Scan for the cell matching the given text and deliver its [x, y] coordinate at center. 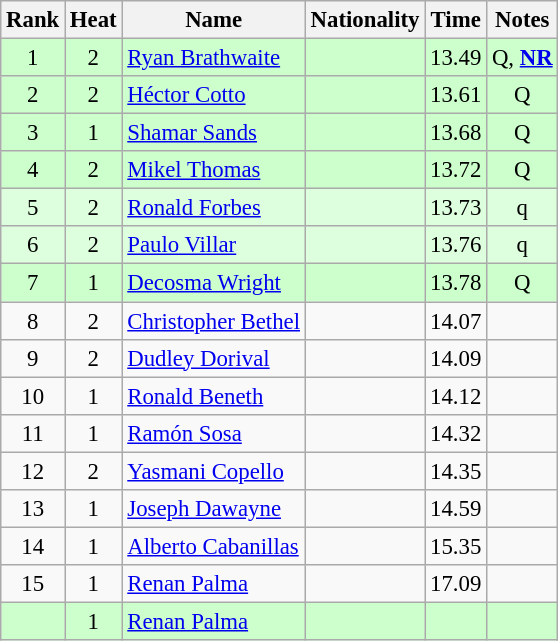
13.49 [456, 58]
13.73 [456, 208]
14.07 [456, 321]
14 [33, 546]
3 [33, 133]
Rank [33, 20]
Paulo Villar [214, 245]
Christopher Bethel [214, 321]
11 [33, 433]
13.61 [456, 95]
13.68 [456, 133]
Ronald Forbes [214, 208]
Ronald Beneth [214, 396]
Alberto Cabanillas [214, 546]
Ramón Sosa [214, 433]
Yasmani Copello [214, 471]
6 [33, 245]
14.12 [456, 396]
Heat [94, 20]
Nationality [364, 20]
14.59 [456, 509]
Ryan Brathwaite [214, 58]
Time [456, 20]
14.32 [456, 433]
8 [33, 321]
Q, NR [522, 58]
Shamar Sands [214, 133]
13.78 [456, 283]
9 [33, 358]
Mikel Thomas [214, 170]
7 [33, 283]
15 [33, 584]
4 [33, 170]
14.09 [456, 358]
12 [33, 471]
Dudley Dorival [214, 358]
13.72 [456, 170]
Name [214, 20]
17.09 [456, 584]
Joseph Dawayne [214, 509]
Decosma Wright [214, 283]
5 [33, 208]
Notes [522, 20]
13 [33, 509]
10 [33, 396]
15.35 [456, 546]
14.35 [456, 471]
Héctor Cotto [214, 95]
13.76 [456, 245]
